Return (x, y) of the center of cell containing provided text 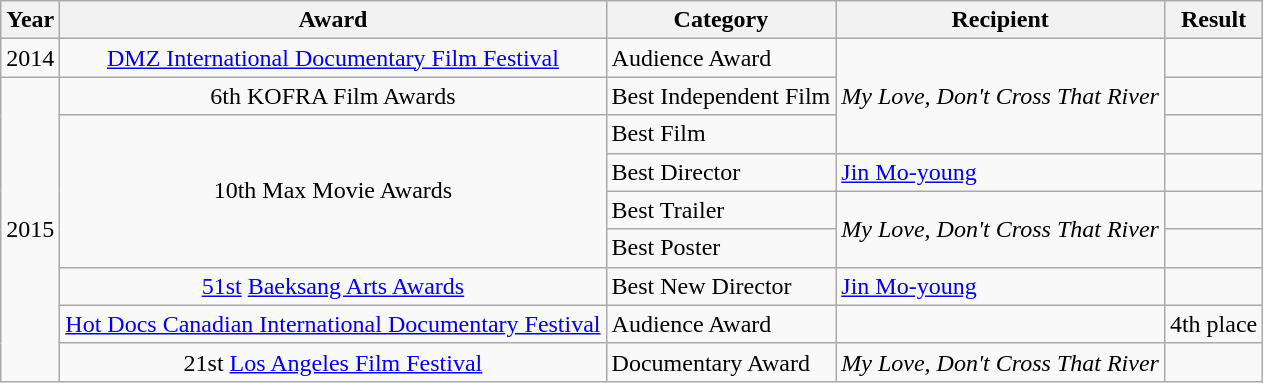
2014 (30, 58)
Year (30, 20)
Best Director (721, 172)
Best Film (721, 134)
6th KOFRA Film Awards (333, 96)
Award (333, 20)
Best New Director (721, 286)
10th Max Movie Awards (333, 191)
Category (721, 20)
Documentary Award (721, 362)
Recipient (1000, 20)
DMZ International Documentary Film Festival (333, 58)
Result (1213, 20)
Best Trailer (721, 210)
4th place (1213, 324)
Best Independent Film (721, 96)
21st Los Angeles Film Festival (333, 362)
Best Poster (721, 248)
51st Baeksang Arts Awards (333, 286)
2015 (30, 229)
Hot Docs Canadian International Documentary Festival (333, 324)
